Determine the (x, y) coordinate at the center of the cell enclosing the given text.  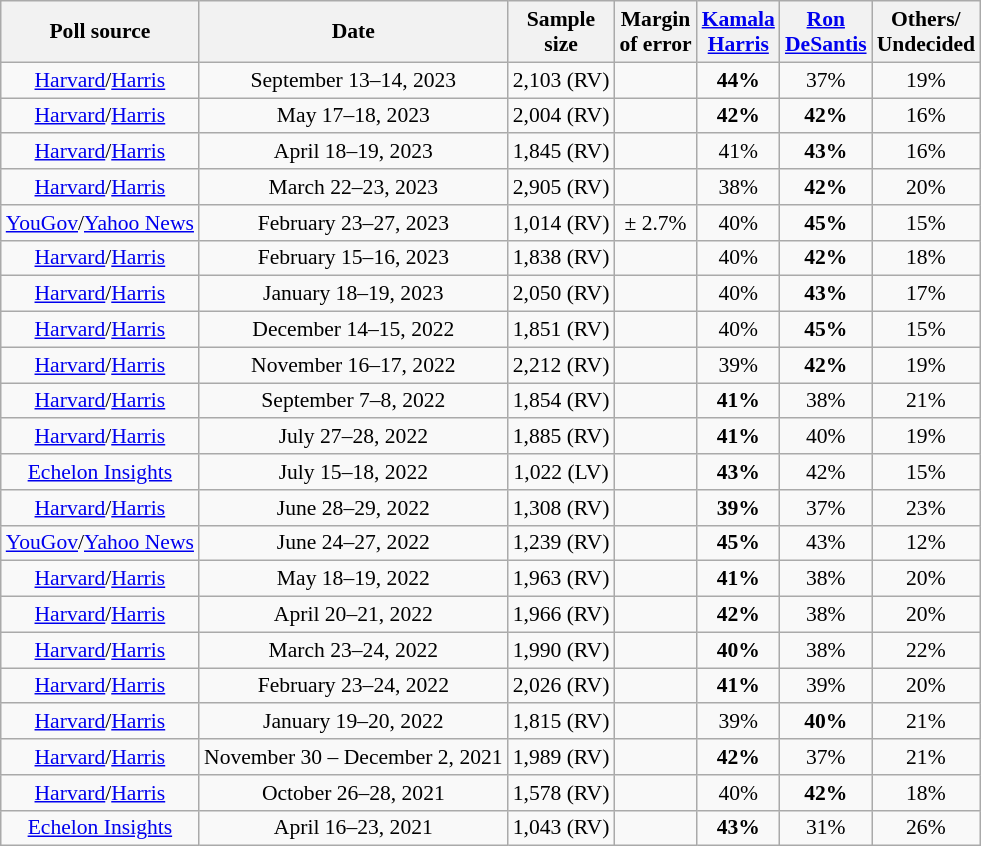
23% (926, 508)
1,239 (RV) (562, 543)
January 18–19, 2023 (354, 294)
April 18–19, 2023 (354, 152)
31% (826, 828)
± 2.7% (655, 223)
1,043 (RV) (562, 828)
2,905 (RV) (562, 187)
April 20–21, 2022 (354, 615)
1,578 (RV) (562, 793)
June 24–27, 2022 (354, 543)
July 15–18, 2022 (354, 472)
1,885 (RV) (562, 437)
July 27–28, 2022 (354, 437)
1,990 (RV) (562, 650)
February 15–16, 2023 (354, 258)
1,851 (RV) (562, 330)
26% (926, 828)
Poll source (100, 32)
May 17–18, 2023 (354, 116)
2,103 (RV) (562, 80)
May 18–19, 2022 (354, 579)
Date (354, 32)
1,022 (LV) (562, 472)
1,845 (RV) (562, 152)
November 16–17, 2022 (354, 365)
Others/Undecided (926, 32)
1,854 (RV) (562, 401)
RonDeSantis (826, 32)
1,989 (RV) (562, 757)
April 16–23, 2021 (354, 828)
1,963 (RV) (562, 579)
Marginof error (655, 32)
22% (926, 650)
2,026 (RV) (562, 686)
1,014 (RV) (562, 223)
2,050 (RV) (562, 294)
2,212 (RV) (562, 365)
September 7–8, 2022 (354, 401)
October 26–28, 2021 (354, 793)
January 19–20, 2022 (354, 722)
KamalaHarris (738, 32)
February 23–24, 2022 (354, 686)
February 23–27, 2023 (354, 223)
Samplesize (562, 32)
March 23–24, 2022 (354, 650)
1,838 (RV) (562, 258)
17% (926, 294)
12% (926, 543)
1,308 (RV) (562, 508)
November 30 – December 2, 2021 (354, 757)
1,815 (RV) (562, 722)
June 28–29, 2022 (354, 508)
44% (738, 80)
2,004 (RV) (562, 116)
March 22–23, 2023 (354, 187)
September 13–14, 2023 (354, 80)
December 14–15, 2022 (354, 330)
1,966 (RV) (562, 615)
